Pinpoint the cell where the given text exists, returning its [X, Y] midpoint coordinate. 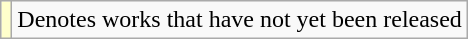
Denotes works that have not yet been released [240, 20]
